Extract the [X, Y] coordinate from the center of the cell holding the provided text.  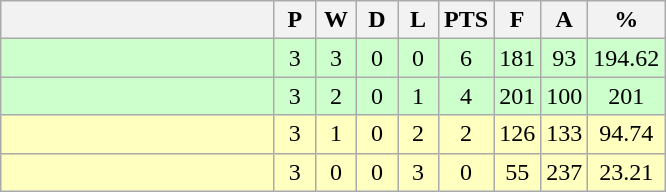
181 [518, 58]
W [336, 20]
PTS [466, 20]
P [294, 20]
133 [564, 134]
D [376, 20]
4 [466, 96]
6 [466, 58]
194.62 [626, 58]
% [626, 20]
A [564, 20]
23.21 [626, 172]
94.74 [626, 134]
93 [564, 58]
237 [564, 172]
126 [518, 134]
L [418, 20]
F [518, 20]
55 [518, 172]
100 [564, 96]
